Return (X, Y) of the center of cell containing provided text 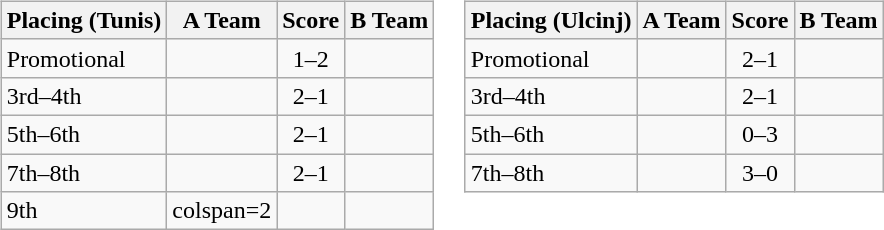
0–3 (760, 134)
Placing (Ulcinj) (551, 20)
9th (84, 211)
colspan=2 (222, 211)
1–2 (311, 58)
3–0 (760, 173)
Placing (Tunis) (84, 20)
